Output the [X, Y] coordinate of the center of the cell containing the given text.  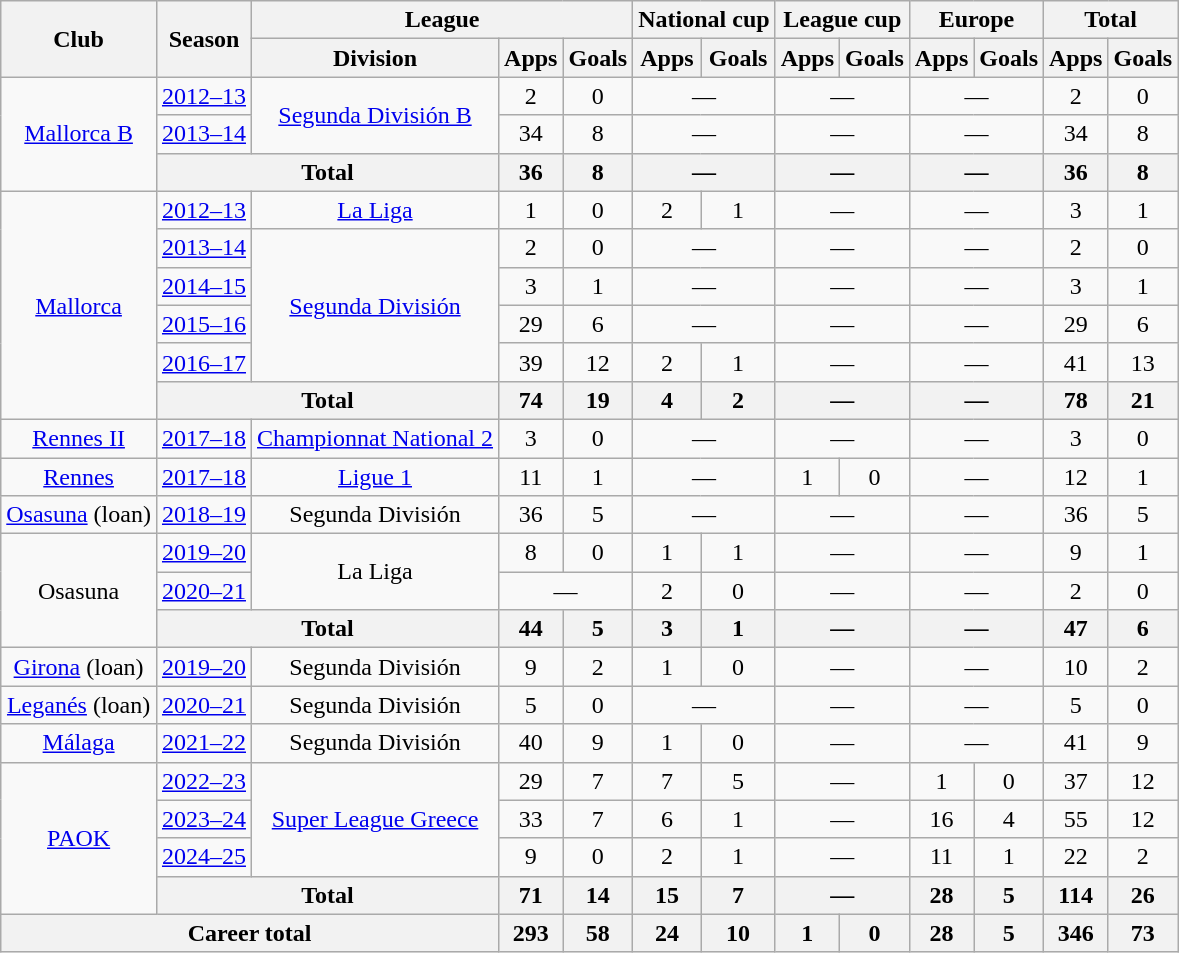
Club [79, 39]
2016–17 [204, 362]
14 [598, 895]
26 [1143, 895]
71 [531, 895]
Osasuna [79, 591]
58 [598, 933]
Career total [250, 933]
Osasuna (loan) [79, 515]
Málaga [79, 743]
47 [1076, 629]
22 [1076, 857]
73 [1143, 933]
Championnat National 2 [376, 438]
74 [531, 400]
37 [1076, 781]
2018–19 [204, 515]
League [442, 20]
2022–23 [204, 781]
114 [1076, 895]
Rennes II [79, 438]
2023–24 [204, 819]
2021–22 [204, 743]
33 [531, 819]
16 [941, 819]
National cup [704, 20]
44 [531, 629]
24 [667, 933]
13 [1143, 362]
40 [531, 743]
39 [531, 362]
19 [598, 400]
Europe [976, 20]
78 [1076, 400]
2024–25 [204, 857]
Season [204, 39]
Super League Greece [376, 819]
346 [1076, 933]
PAOK [79, 838]
League cup [842, 20]
293 [531, 933]
Girona (loan) [79, 667]
Mallorca [79, 305]
Ligue 1 [376, 477]
21 [1143, 400]
Leganés (loan) [79, 705]
2015–16 [204, 324]
Mallorca B [79, 134]
15 [667, 895]
Division [376, 58]
2014–15 [204, 286]
Rennes [79, 477]
Segunda División B [376, 115]
55 [1076, 819]
